Locate the cell with the specified text and output its (X, Y) center coordinate. 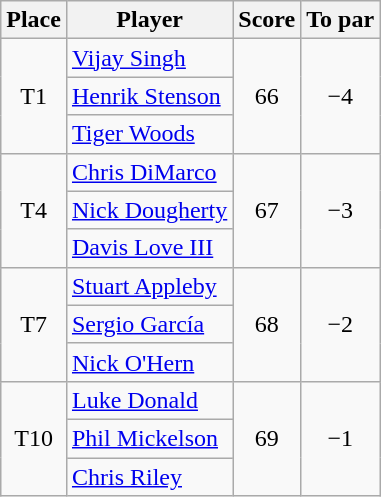
69 (267, 438)
Vijay Singh (149, 58)
Chris DiMarco (149, 172)
T4 (34, 210)
Luke Donald (149, 400)
T7 (34, 324)
Tiger Woods (149, 134)
68 (267, 324)
Player (149, 20)
−3 (340, 210)
Nick O'Hern (149, 362)
−1 (340, 438)
Stuart Appleby (149, 286)
−2 (340, 324)
Henrik Stenson (149, 96)
66 (267, 96)
Phil Mickelson (149, 438)
Place (34, 20)
Chris Riley (149, 477)
Sergio García (149, 324)
T10 (34, 438)
67 (267, 210)
Davis Love III (149, 248)
Score (267, 20)
To par (340, 20)
−4 (340, 96)
Nick Dougherty (149, 210)
T1 (34, 96)
